For the text-containing cell, return its midpoint in (x, y) coordinate format. 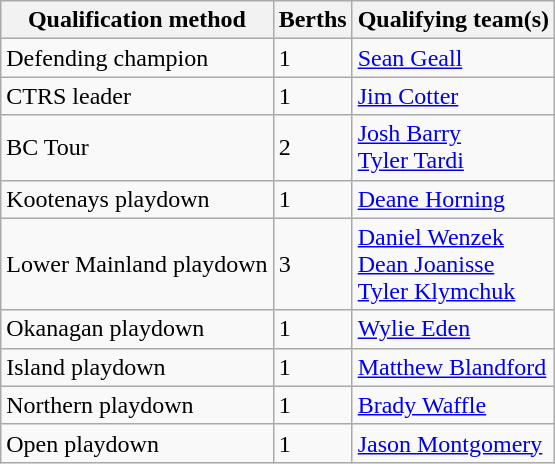
Qualifying team(s) (453, 20)
Qualification method (137, 20)
Jason Montgomery (453, 443)
BC Tour (137, 148)
Berths (312, 20)
Defending champion (137, 58)
3 (312, 264)
2 (312, 148)
CTRS leader (137, 96)
Kootenays playdown (137, 199)
Jim Cotter (453, 96)
Okanagan playdown (137, 329)
Sean Geall (453, 58)
Island playdown (137, 367)
Open playdown (137, 443)
Northern playdown (137, 405)
Deane Horning (453, 199)
Lower Mainland playdown (137, 264)
Matthew Blandford (453, 367)
Josh Barry Tyler Tardi (453, 148)
Wylie Eden (453, 329)
Brady Waffle (453, 405)
Daniel Wenzek Dean Joanisse Tyler Klymchuk (453, 264)
